Return (x, y) of the center of cell containing provided text 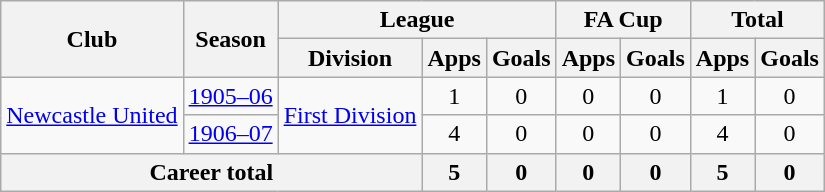
Career total (212, 172)
League (417, 20)
Season (230, 39)
Division (350, 58)
FA Cup (623, 20)
1905–06 (230, 96)
Club (92, 39)
Newcastle United (92, 115)
First Division (350, 115)
Total (757, 20)
1906–07 (230, 134)
